Return [X, Y] of the center of cell containing provided text 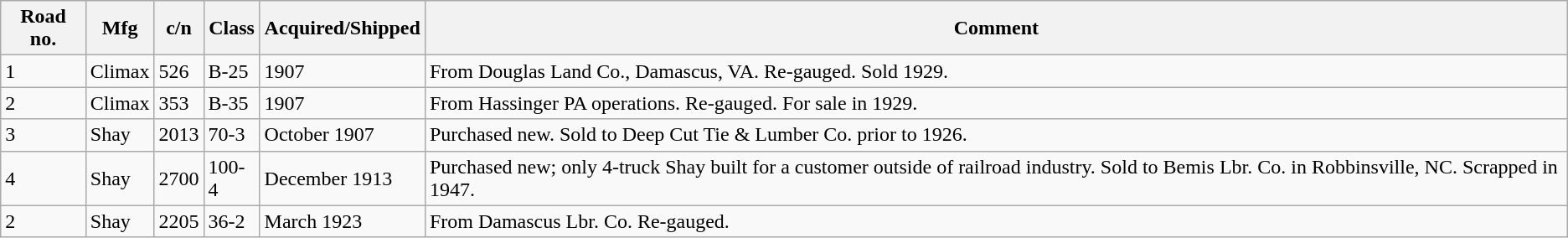
March 1923 [342, 221]
4 [44, 178]
October 1907 [342, 135]
70-3 [231, 135]
2205 [179, 221]
Acquired/Shipped [342, 28]
Road no. [44, 28]
B-35 [231, 103]
1 [44, 71]
From Damascus Lbr. Co. Re-gauged. [996, 221]
December 1913 [342, 178]
3 [44, 135]
2700 [179, 178]
100-4 [231, 178]
36-2 [231, 221]
353 [179, 103]
From Douglas Land Co., Damascus, VA. Re-gauged. Sold 1929. [996, 71]
Purchased new. Sold to Deep Cut Tie & Lumber Co. prior to 1926. [996, 135]
526 [179, 71]
Class [231, 28]
Comment [996, 28]
c/n [179, 28]
From Hassinger PA operations. Re-gauged. For sale in 1929. [996, 103]
B-25 [231, 71]
Purchased new; only 4-truck Shay built for a customer outside of railroad industry. Sold to Bemis Lbr. Co. in Robbinsville, NC. Scrapped in 1947. [996, 178]
Mfg [120, 28]
2013 [179, 135]
